Detect which cell encompasses the target text, then output its (x, y) center coordinate. 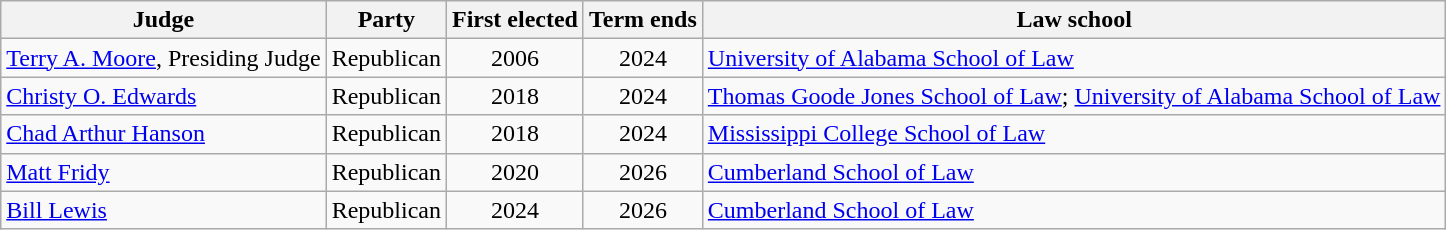
2020 (514, 172)
Mississippi College School of Law (1074, 134)
University of Alabama School of Law (1074, 58)
Chad Arthur Hanson (164, 134)
Term ends (642, 20)
Bill Lewis (164, 210)
Judge (164, 20)
Christy O. Edwards (164, 96)
Party (386, 20)
Law school (1074, 20)
Terry A. Moore, Presiding Judge (164, 58)
First elected (514, 20)
2006 (514, 58)
Matt Fridy (164, 172)
Thomas Goode Jones School of Law; University of Alabama School of Law (1074, 96)
